Provide the [x, y] coordinate of the cell's center where the given text is located.  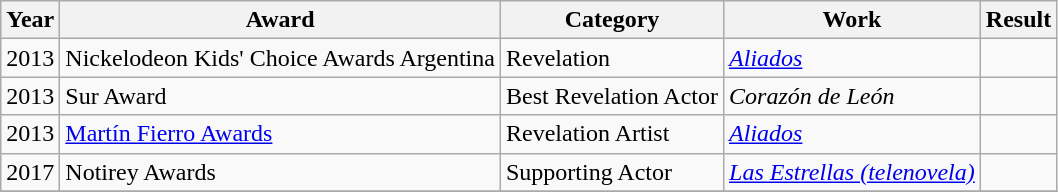
Revelation Artist [612, 134]
Supporting Actor [612, 172]
Year [30, 20]
Category [612, 20]
Award [280, 20]
Las Estrellas (telenovela) [852, 172]
Revelation [612, 58]
Sur Award [280, 96]
Nickelodeon Kids' Choice Awards Argentina [280, 58]
2017 [30, 172]
Martín Fierro Awards [280, 134]
Corazón de León [852, 96]
Result [1018, 20]
Best Revelation Actor [612, 96]
Work [852, 20]
Notirey Awards [280, 172]
